From the cell containing the given text, extract its center point as (x, y) coordinate. 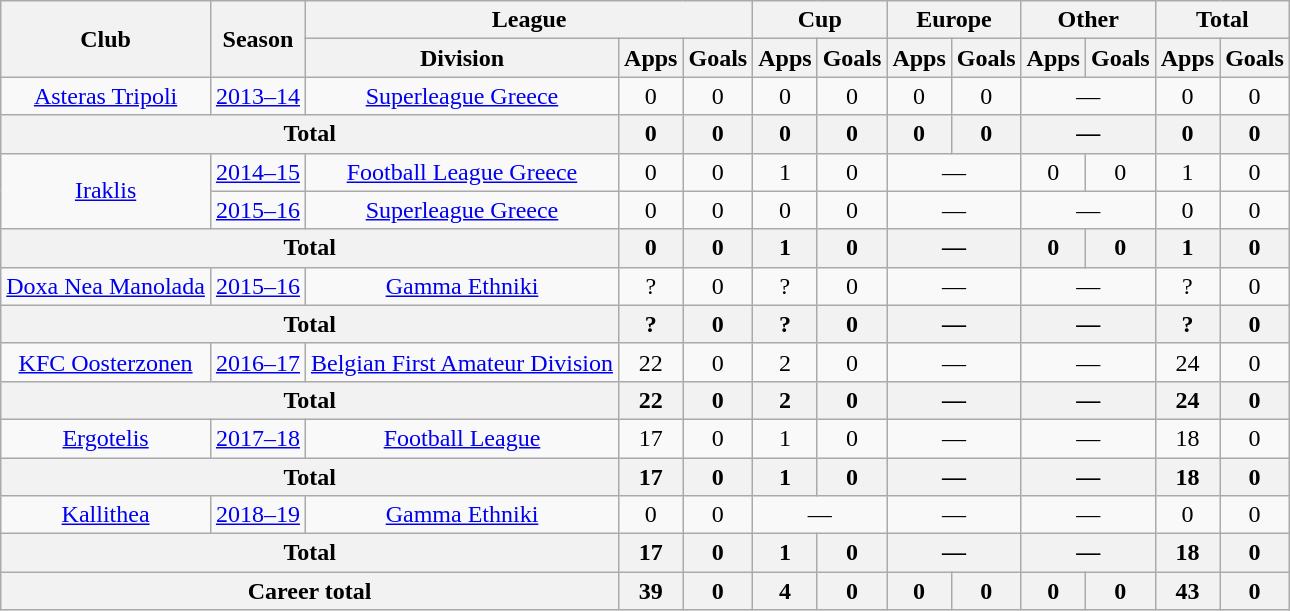
Ergotelis (106, 438)
League (528, 20)
2016–17 (258, 362)
2014–15 (258, 172)
KFC Oosterzonen (106, 362)
Iraklis (106, 191)
Asteras Tripoli (106, 96)
Europe (954, 20)
Football League Greece (462, 172)
Football League (462, 438)
Other (1088, 20)
Cup (820, 20)
2018–19 (258, 515)
Doxa Nea Manolada (106, 286)
4 (785, 591)
Career total (310, 591)
Belgian First Amateur Division (462, 362)
Kallithea (106, 515)
2013–14 (258, 96)
Season (258, 39)
Division (462, 58)
2017–18 (258, 438)
43 (1187, 591)
39 (651, 591)
Club (106, 39)
